Scan for the cell matching the given text and deliver its [X, Y] coordinate at center. 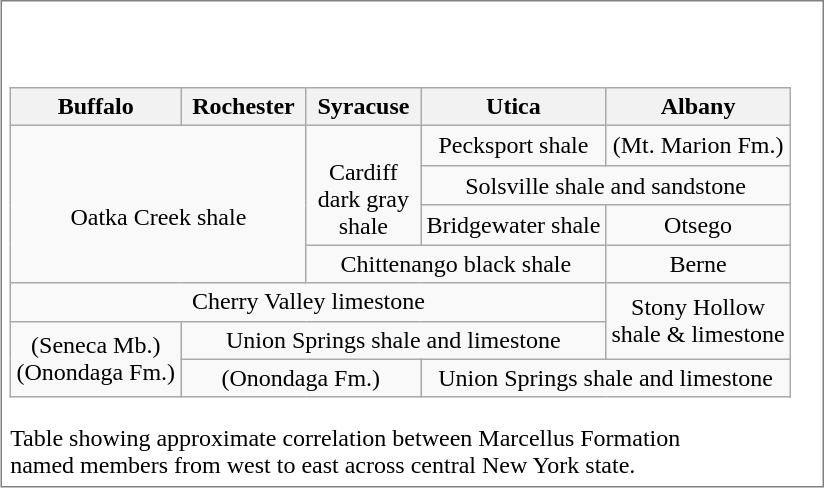
(Onondaga Fm.) [301, 378]
Chittenango black shale [456, 264]
Albany [698, 107]
Berne [698, 264]
Table showing approximate correlation between Marcellus Formationnamed members from west to east across central New York state. [412, 452]
Cardiffdark grayshale [364, 186]
Buffalo [96, 107]
(Seneca Mb.)(Onondaga Fm.) [96, 359]
Utica [514, 107]
Bridgewater shale [514, 225]
Syracuse [364, 107]
Otsego [698, 225]
Rochester [244, 107]
Oatka Creek shale [158, 204]
Stony Hollowshale & limestone [698, 321]
Solsville shale and sandstone [606, 185]
Cherry Valley limestone [308, 302]
Pecksport shale [514, 146]
(Mt. Marion Fm.) [698, 146]
